Capture the cell that displays the provided text and extract its (x, y) central coordinate. 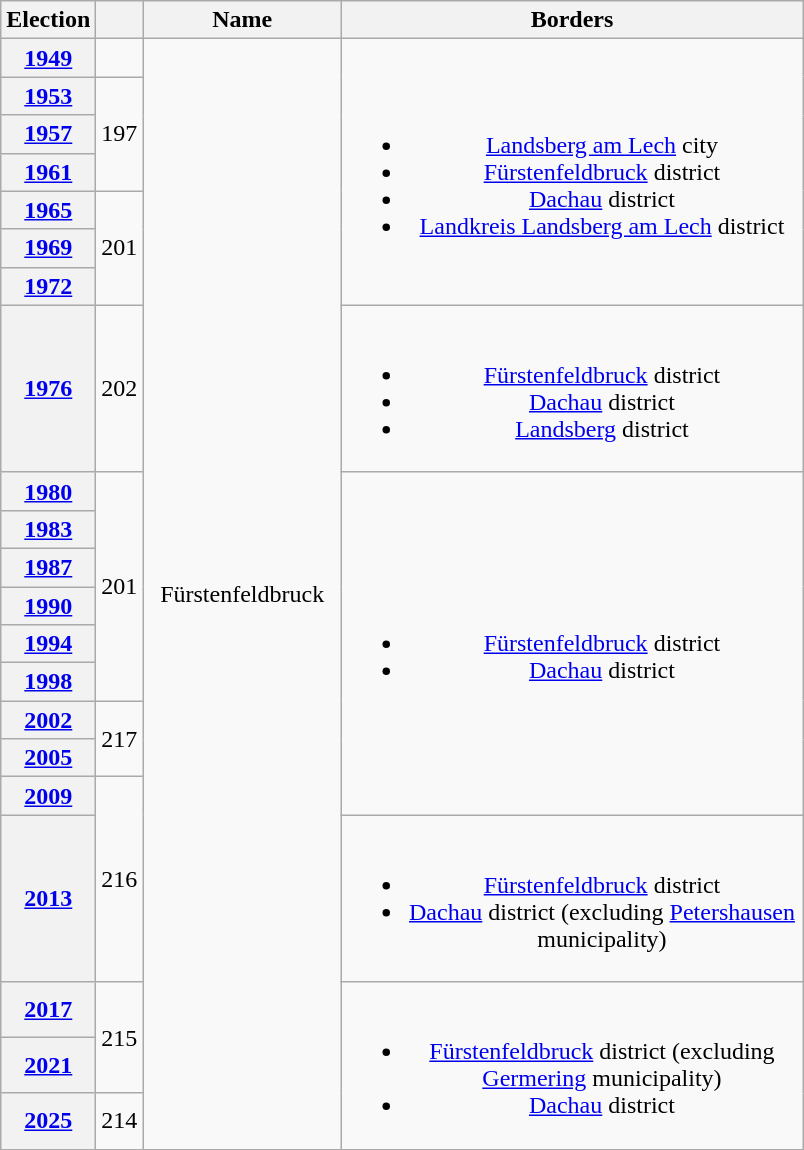
Landsberg am Lech cityFürstenfeldbruck districtDachau districtLandkreis Landsberg am Lech district (572, 172)
1949 (48, 58)
1957 (48, 134)
216 (120, 880)
Name (242, 20)
197 (120, 134)
2005 (48, 758)
2002 (48, 720)
2017 (48, 1010)
1980 (48, 491)
2025 (48, 1121)
1990 (48, 605)
1994 (48, 644)
214 (120, 1121)
Fürstenfeldbruck districtDachau district (excluding Petershausen municipality) (572, 898)
Fürstenfeldbruck districtDachau districtLandsberg district (572, 388)
1987 (48, 567)
2021 (48, 1066)
217 (120, 739)
Borders (572, 20)
Election (48, 20)
1961 (48, 172)
1965 (48, 210)
2013 (48, 898)
Fürstenfeldbruck district (excluding Germering municipality)Dachau district (572, 1066)
Fürstenfeldbruck districtDachau district (572, 644)
1969 (48, 248)
Fürstenfeldbruck (242, 594)
2009 (48, 796)
1976 (48, 388)
1983 (48, 529)
1972 (48, 286)
215 (120, 1038)
202 (120, 388)
1998 (48, 682)
1953 (48, 96)
